Identify which cell holds the provided text, then report its [X, Y] central coordinate. 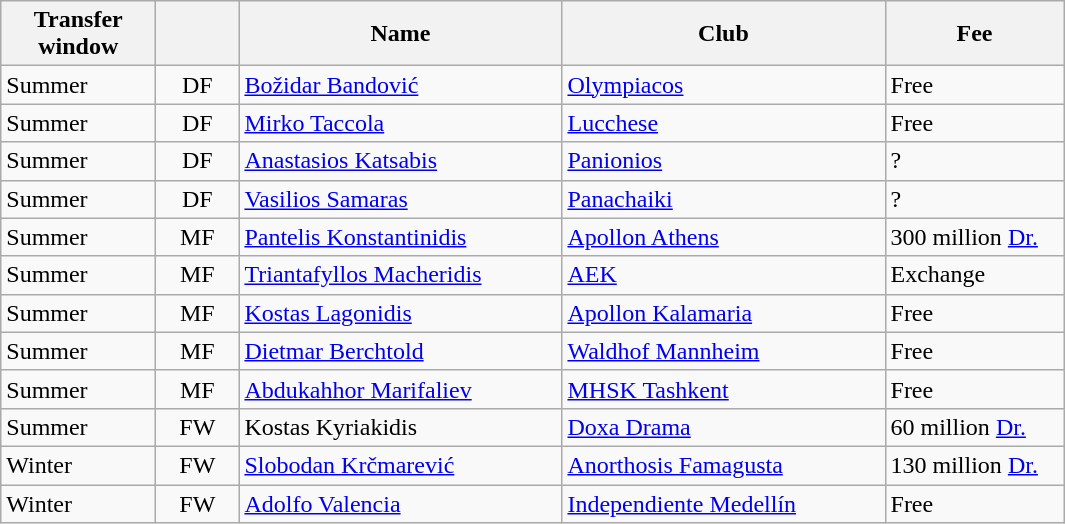
Adolfo Valencia [400, 503]
Kostas Kyriakidis [400, 427]
Name [400, 34]
Božidar Bandović [400, 85]
Exchange [974, 275]
Panachaiki [724, 199]
Doxa Drama [724, 427]
Transfer window [78, 34]
Kostas Lagonidis [400, 313]
Abdukahhor Marifaliev [400, 389]
Slobodan Krčmarević [400, 465]
Mirko Taccola [400, 123]
Vasilios Samaras [400, 199]
AEK [724, 275]
130 million Dr. [974, 465]
Panionios [724, 161]
MHSK Tashkent [724, 389]
Apollon Kalamaria [724, 313]
300 million Dr. [974, 237]
Anastasios Katsabis [400, 161]
60 million Dr. [974, 427]
Triantafyllos Macheridis [400, 275]
Dietmar Berchtold [400, 351]
Independiente Medellín [724, 503]
Waldhof Mannheim [724, 351]
Anorthosis Famagusta [724, 465]
Apollon Athens [724, 237]
Fee [974, 34]
Club [724, 34]
Lucchese [724, 123]
Pantelis Konstantinidis [400, 237]
Olympiacos [724, 85]
